Return the [X, Y] coordinate for the center point of the cell that contains the specified text.  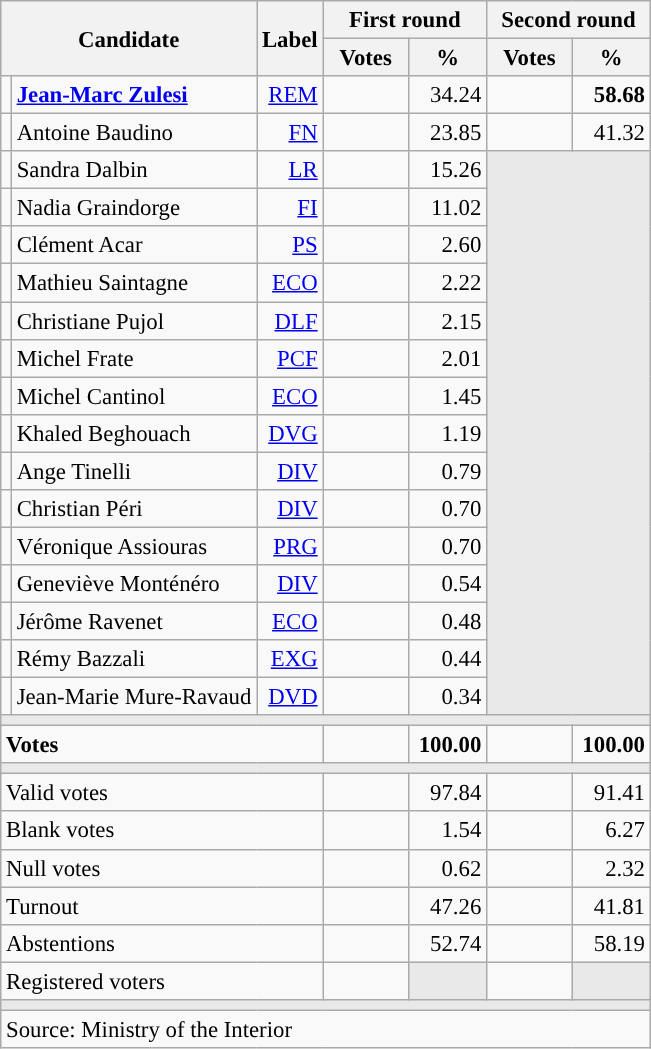
DVD [290, 697]
Jean-Marie Mure-Ravaud [134, 697]
Candidate [129, 38]
FN [290, 133]
Abstentions [162, 943]
2.32 [611, 868]
Michel Cantinol [134, 396]
23.85 [448, 133]
Khaled Beghouach [134, 433]
34.24 [448, 95]
EXG [290, 659]
97.84 [448, 793]
2.15 [448, 321]
0.54 [448, 584]
Valid votes [162, 793]
58.68 [611, 95]
Second round [569, 20]
LR [290, 170]
1.54 [448, 831]
52.74 [448, 943]
Christian Péri [134, 509]
47.26 [448, 906]
41.32 [611, 133]
DLF [290, 321]
First round [405, 20]
Sandra Dalbin [134, 170]
Antoine Baudino [134, 133]
Christiane Pujol [134, 321]
0.62 [448, 868]
15.26 [448, 170]
1.19 [448, 433]
FI [290, 208]
2.22 [448, 283]
Clément Acar [134, 245]
Jérôme Ravenet [134, 621]
Mathieu Saintagne [134, 283]
DVG [290, 433]
PRG [290, 546]
Blank votes [162, 831]
Label [290, 38]
PCF [290, 358]
Turnout [162, 906]
11.02 [448, 208]
Geneviève Monténéro [134, 584]
41.81 [611, 906]
Ange Tinelli [134, 471]
2.60 [448, 245]
6.27 [611, 831]
Nadia Graindorge [134, 208]
0.48 [448, 621]
2.01 [448, 358]
Jean-Marc Zulesi [134, 95]
Null votes [162, 868]
91.41 [611, 793]
REM [290, 95]
1.45 [448, 396]
0.44 [448, 659]
PS [290, 245]
Michel Frate [134, 358]
58.19 [611, 943]
Registered voters [162, 981]
Rémy Bazzali [134, 659]
Véronique Assiouras [134, 546]
0.34 [448, 697]
0.79 [448, 471]
Source: Ministry of the Interior [326, 1029]
